Locate the cell with the specified text and output its (X, Y) center coordinate. 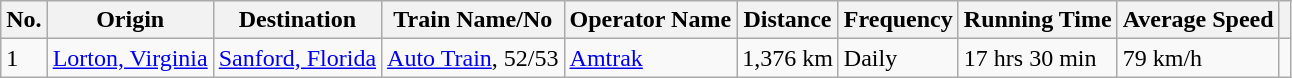
Amtrak (650, 58)
Origin (130, 20)
Daily (898, 58)
Operator Name (650, 20)
Running Time (1038, 20)
Average Speed (1198, 20)
Frequency (898, 20)
Sanford, Florida (297, 58)
Distance (788, 20)
79 km/h (1198, 58)
Train Name/No (473, 20)
1 (24, 58)
Destination (297, 20)
1,376 km (788, 58)
17 hrs 30 min (1038, 58)
Auto Train, 52/53 (473, 58)
No. (24, 20)
Lorton, Virginia (130, 58)
